Scan for the cell matching the given text and deliver its [X, Y] coordinate at center. 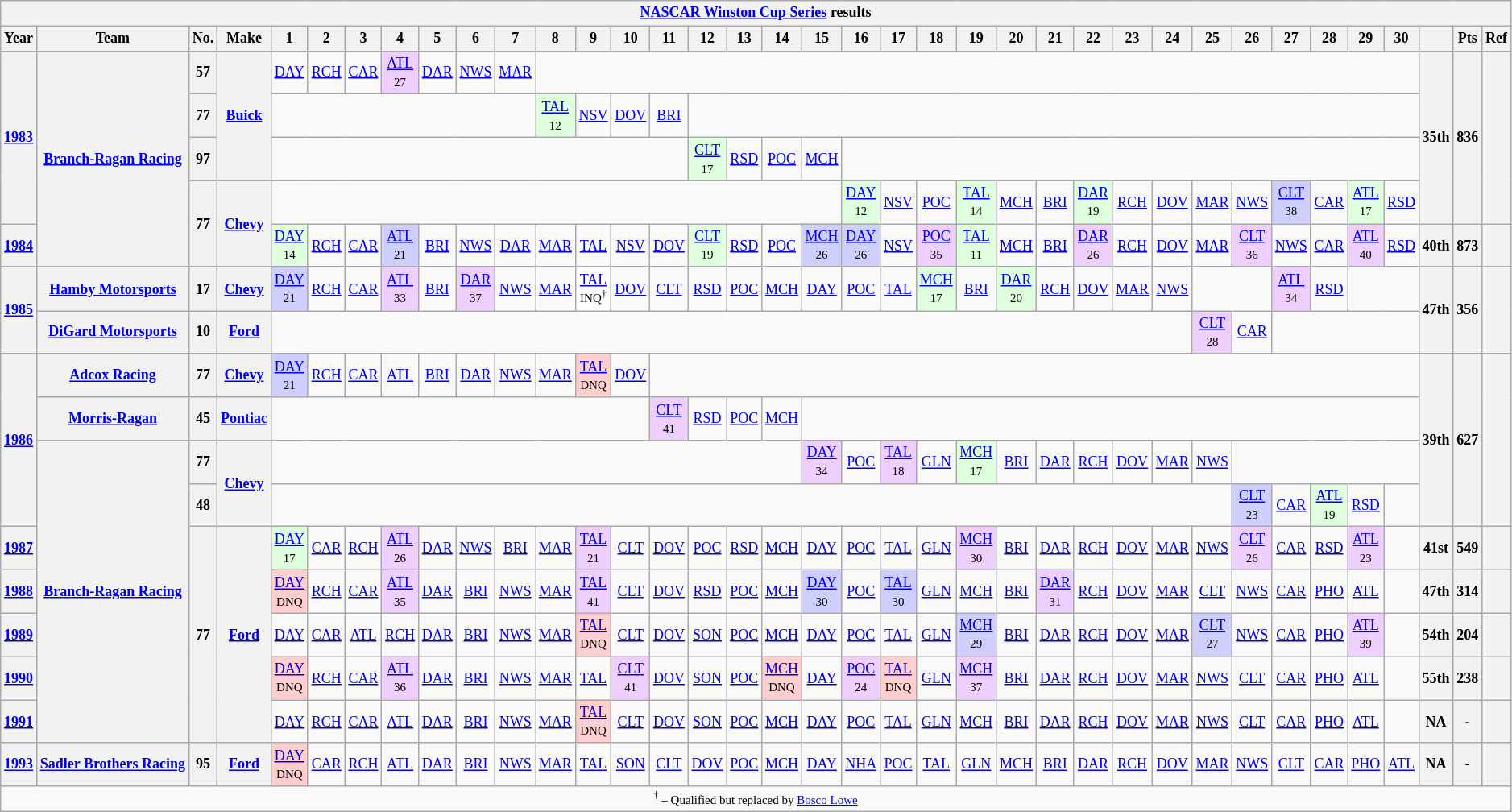
1987 [19, 549]
ATL36 [400, 678]
549 [1468, 549]
1990 [19, 678]
TAL21 [593, 549]
TAL30 [899, 592]
ATL26 [400, 549]
30 [1402, 39]
NASCAR Winston Cup Series results [756, 13]
95 [203, 764]
CLT36 [1252, 246]
Adcox Racing [113, 375]
Morris-Ragan [113, 419]
DiGard Motorsports [113, 333]
1985 [19, 310]
28 [1329, 39]
18 [936, 39]
Make [245, 39]
Hamby Motorsports [113, 288]
Pts [1468, 39]
54th [1435, 635]
1988 [19, 592]
29 [1366, 39]
2 [326, 39]
DAR20 [1017, 288]
1983 [19, 137]
DAR31 [1055, 592]
24 [1172, 39]
25 [1212, 39]
19 [976, 39]
15 [822, 39]
356 [1468, 310]
16 [861, 39]
1 [289, 39]
40th [1435, 246]
1989 [19, 635]
26 [1252, 39]
238 [1468, 678]
ATL27 [400, 72]
1986 [19, 440]
55th [1435, 678]
MCH37 [976, 678]
CLT38 [1290, 202]
MCH26 [822, 246]
21 [1055, 39]
DAY14 [289, 246]
ATL35 [400, 592]
314 [1468, 592]
TAL14 [976, 202]
Team [113, 39]
39th [1435, 440]
Pontiac [245, 419]
204 [1468, 635]
DAY26 [861, 246]
23 [1133, 39]
DAY34 [822, 462]
DAR37 [475, 288]
8 [555, 39]
ATL17 [1366, 202]
Buick [245, 116]
CLT23 [1252, 505]
1993 [19, 764]
45 [203, 419]
20 [1017, 39]
Ref [1497, 39]
DAY17 [289, 549]
CLT19 [707, 246]
MCH30 [976, 549]
ATL33 [400, 288]
CLT28 [1212, 333]
TAL41 [593, 592]
NHA [861, 764]
ATL19 [1329, 505]
12 [707, 39]
MCH29 [976, 635]
41st [1435, 549]
48 [203, 505]
DAR26 [1093, 246]
POC24 [861, 678]
13 [744, 39]
MCHDNQ [782, 678]
TAL18 [899, 462]
1984 [19, 246]
11 [669, 39]
9 [593, 39]
ATL39 [1366, 635]
3 [363, 39]
27 [1290, 39]
CLT17 [707, 159]
57 [203, 72]
4 [400, 39]
ATL21 [400, 246]
CLT27 [1212, 635]
6 [475, 39]
TALINQ† [593, 288]
† – Qualified but replaced by Bosco Lowe [756, 799]
Year [19, 39]
No. [203, 39]
22 [1093, 39]
ATL40 [1366, 246]
14 [782, 39]
DAY12 [861, 202]
ATL23 [1366, 549]
TAL11 [976, 246]
POC35 [936, 246]
7 [516, 39]
DAR19 [1093, 202]
TAL12 [555, 116]
1991 [19, 722]
836 [1468, 137]
CLT26 [1252, 549]
5 [437, 39]
627 [1468, 440]
35th [1435, 137]
ATL34 [1290, 288]
873 [1468, 246]
97 [203, 159]
Sadler Brothers Racing [113, 764]
DAY30 [822, 592]
